Return the (X, Y) coordinate for the center point of the cell that contains the specified text.  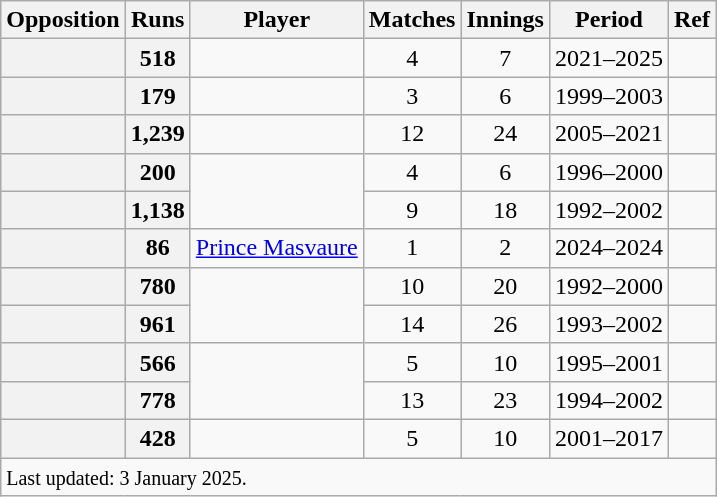
Matches (412, 20)
200 (158, 172)
179 (158, 96)
Last updated: 3 January 2025. (358, 477)
23 (505, 400)
518 (158, 58)
780 (158, 286)
Ref (692, 20)
86 (158, 248)
18 (505, 210)
1,239 (158, 134)
1 (412, 248)
Runs (158, 20)
Player (276, 20)
566 (158, 362)
2 (505, 248)
20 (505, 286)
1,138 (158, 210)
1999–2003 (608, 96)
7 (505, 58)
2021–2025 (608, 58)
428 (158, 438)
1992–2002 (608, 210)
Innings (505, 20)
26 (505, 324)
961 (158, 324)
Opposition (63, 20)
1995–2001 (608, 362)
2005–2021 (608, 134)
14 (412, 324)
1993–2002 (608, 324)
2024–2024 (608, 248)
1994–2002 (608, 400)
778 (158, 400)
1996–2000 (608, 172)
12 (412, 134)
Prince Masvaure (276, 248)
1992–2000 (608, 286)
Period (608, 20)
24 (505, 134)
9 (412, 210)
13 (412, 400)
2001–2017 (608, 438)
3 (412, 96)
